Extract the (x, y) coordinate from the center of the cell holding the provided text.  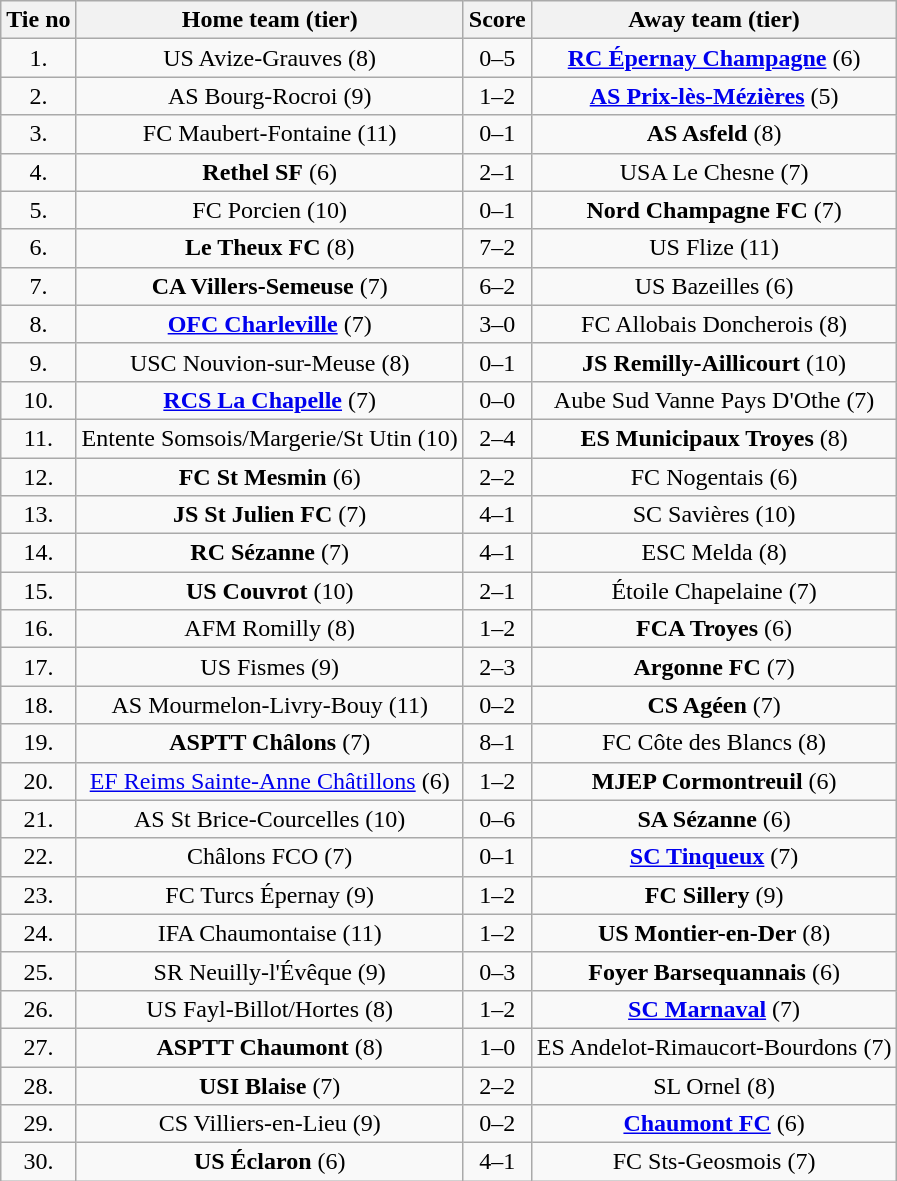
10. (38, 400)
15. (38, 591)
AS Prix-lès-Mézières (5) (714, 96)
8. (38, 324)
13. (38, 515)
US Montier-en-Der (8) (714, 933)
FCA Troyes (6) (714, 629)
CS Villiers-en-Lieu (9) (270, 1124)
3–0 (497, 324)
14. (38, 553)
JS Remilly-Aillicourt (10) (714, 362)
23. (38, 895)
6. (38, 248)
Étoile Chapelaine (7) (714, 591)
RCS La Chapelle (7) (270, 400)
ES Municipaux Troyes (8) (714, 438)
18. (38, 705)
24. (38, 933)
FC Turcs Épernay (9) (270, 895)
AS Bourg-Rocroi (9) (270, 96)
USI Blaise (7) (270, 1085)
17. (38, 667)
21. (38, 819)
27. (38, 1047)
0–3 (497, 971)
Aube Sud Vanne Pays D'Othe (7) (714, 400)
6–2 (497, 286)
MJEP Cormontreuil (6) (714, 781)
Nord Champagne FC (7) (714, 210)
JS St Julien FC (7) (270, 515)
US Couvrot (10) (270, 591)
0–6 (497, 819)
12. (38, 477)
SA Sézanne (6) (714, 819)
11. (38, 438)
SL Ornel (8) (714, 1085)
FC Sillery (9) (714, 895)
1. (38, 58)
RC Épernay Champagne (6) (714, 58)
2–3 (497, 667)
28. (38, 1085)
US Fayl-Billot/Hortes (8) (270, 1009)
AFM Romilly (8) (270, 629)
CA Villers-Semeuse (7) (270, 286)
1–0 (497, 1047)
FC Allobais Doncherois (8) (714, 324)
SC Savières (10) (714, 515)
8–1 (497, 743)
0–5 (497, 58)
2. (38, 96)
FC Sts-Geosmois (7) (714, 1162)
2–4 (497, 438)
Score (497, 20)
US Fismes (9) (270, 667)
ESC Melda (8) (714, 553)
AS St Brice-Courcelles (10) (270, 819)
US Avize-Grauves (8) (270, 58)
Foyer Barsequannais (6) (714, 971)
3. (38, 134)
US Éclaron (6) (270, 1162)
Home team (tier) (270, 20)
USA Le Chesne (7) (714, 172)
25. (38, 971)
SC Tinqueux (7) (714, 857)
5. (38, 210)
Away team (tier) (714, 20)
22. (38, 857)
Tie no (38, 20)
RC Sézanne (7) (270, 553)
9. (38, 362)
Entente Somsois/Margerie/St Utin (10) (270, 438)
SC Marnaval (7) (714, 1009)
CS Agéen (7) (714, 705)
ASPTT Chaumont (8) (270, 1047)
FC St Mesmin (6) (270, 477)
FC Nogentais (6) (714, 477)
SR Neuilly-l'Évêque (9) (270, 971)
AS Mourmelon-Livry-Bouy (11) (270, 705)
Le Theux FC (8) (270, 248)
FC Porcien (10) (270, 210)
USC Nouvion-sur-Meuse (8) (270, 362)
FC Maubert-Fontaine (11) (270, 134)
Rethel SF (6) (270, 172)
FC Côte des Blancs (8) (714, 743)
0–0 (497, 400)
4. (38, 172)
ES Andelot-Rimaucort-Bourdons (7) (714, 1047)
26. (38, 1009)
Argonne FC (7) (714, 667)
ASPTT Châlons (7) (270, 743)
16. (38, 629)
IFA Chaumontaise (11) (270, 933)
US Bazeilles (6) (714, 286)
Chaumont FC (6) (714, 1124)
20. (38, 781)
29. (38, 1124)
US Flize (11) (714, 248)
7–2 (497, 248)
19. (38, 743)
AS Asfeld (8) (714, 134)
30. (38, 1162)
EF Reims Sainte-Anne Châtillons (6) (270, 781)
7. (38, 286)
Châlons FCO (7) (270, 857)
OFC Charleville (7) (270, 324)
